Identify which cell holds the provided text, then report its (X, Y) central coordinate. 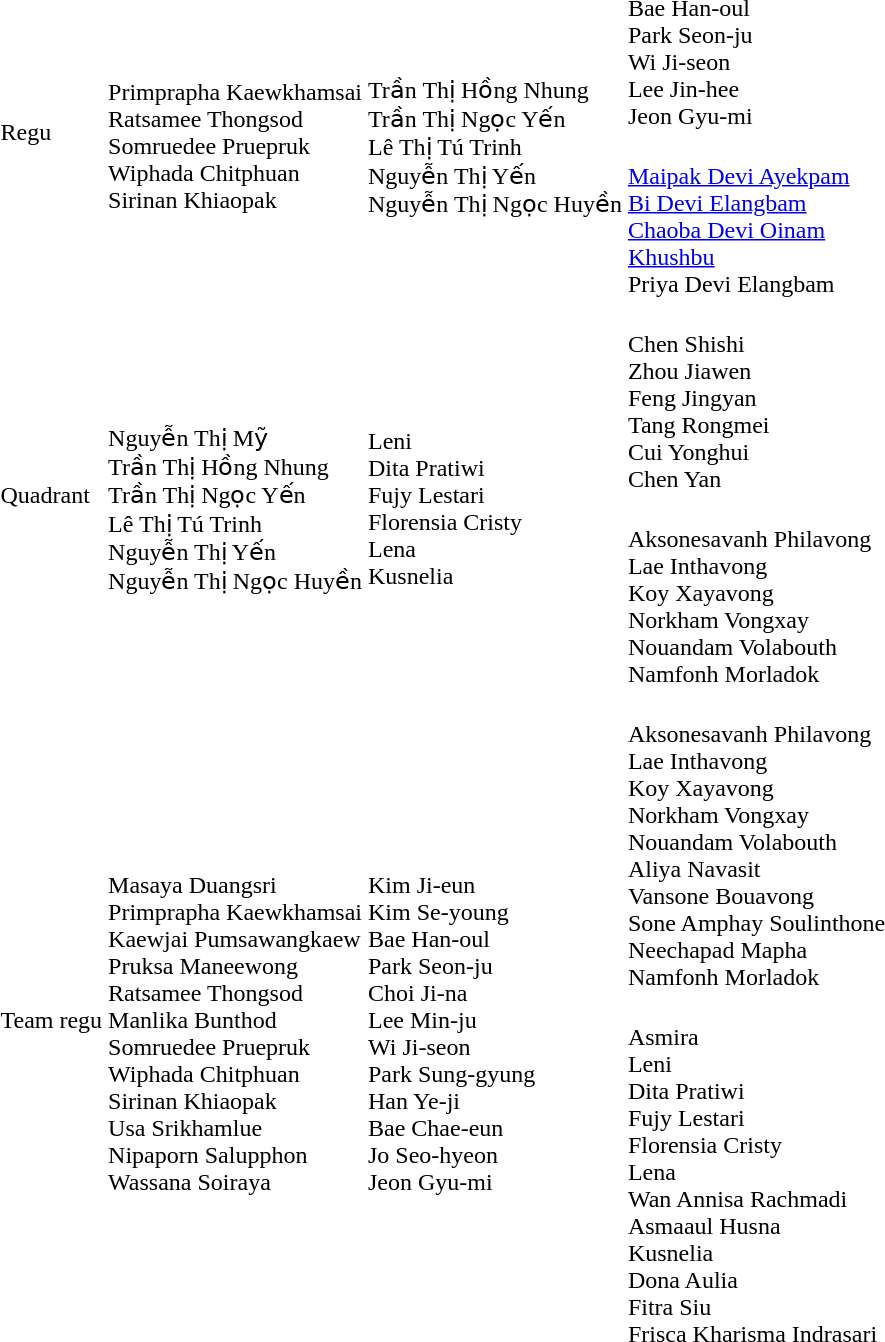
LeniDita PratiwiFujy LestariFlorensia CristyLenaKusnelia (496, 496)
Nguyễn Thị MỹTrần Thị Hồng NhungTrần Thị Ngọc YếnLê Thị Tú TrinhNguyễn Thị YếnNguyễn Thị Ngọc Huyền (236, 496)
